Determine the (x, y) coordinate at the center of the cell enclosing the given text.  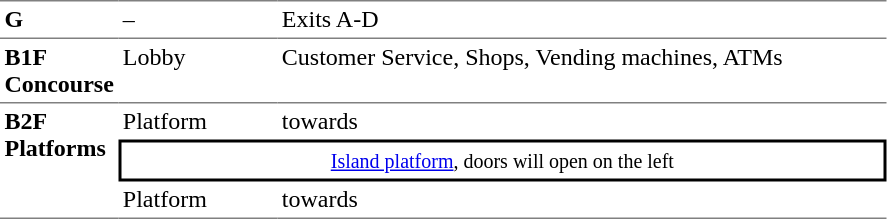
Platform (198, 122)
Lobby (198, 71)
B1FConcourse (59, 71)
Exits A-D (582, 19)
G (59, 19)
towards (582, 122)
Island platform, doors will open on the left (502, 161)
– (198, 19)
Customer Service, Shops, Vending machines, ATMs (582, 71)
